Find where the given text appears and provide that cell's center as (X, Y) coordinate. 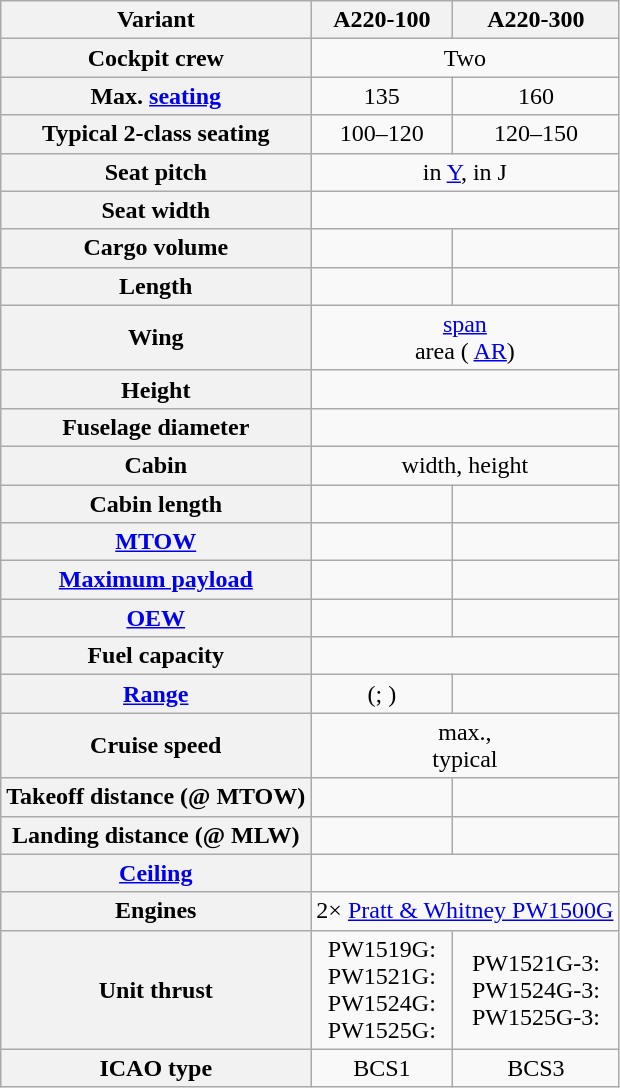
Range (156, 694)
A220-100 (382, 20)
PW1521G-3: PW1524G-3: PW1525G-3: (536, 990)
Seat width (156, 210)
Engines (156, 911)
Maximum payload (156, 580)
in Y, in J (465, 172)
Wing (156, 338)
BCS3 (536, 1068)
Ceiling (156, 873)
Typical 2-class seating (156, 134)
PW1519G: PW1521G: PW1524G: PW1525G: (382, 990)
Unit thrust (156, 990)
Height (156, 389)
Variant (156, 20)
160 (536, 96)
Cabin length (156, 503)
Takeoff distance (@ MTOW) (156, 797)
Length (156, 286)
OEW (156, 618)
Cruise speed (156, 746)
Fuel capacity (156, 656)
Landing distance (@ MLW) (156, 835)
Cockpit crew (156, 58)
120–150 (536, 134)
100–120 (382, 134)
Cabin (156, 465)
Two (465, 58)
Cargo volume (156, 248)
Max. seating (156, 96)
ICAO type (156, 1068)
2× Pratt & Whitney PW1500G (465, 911)
135 (382, 96)
span area ( AR) (465, 338)
MTOW (156, 542)
(; ) (382, 694)
A220-300 (536, 20)
BCS1 (382, 1068)
Seat pitch (156, 172)
Fuselage diameter (156, 427)
width, height (465, 465)
max., typical (465, 746)
